Scan for the cell matching the given text and deliver its [X, Y] coordinate at center. 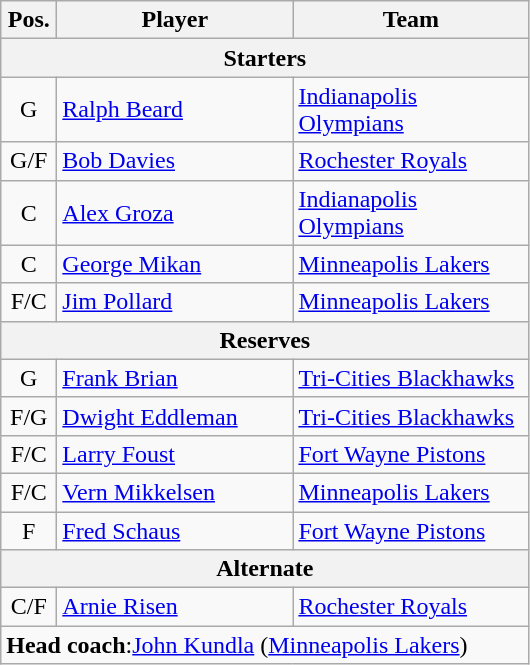
Vern Mikkelsen [175, 492]
Pos. [29, 20]
Alternate [265, 569]
G/F [29, 161]
Dwight Eddleman [175, 416]
Ralph Beard [175, 110]
F [29, 531]
Team [411, 20]
Head coach:John Kundla (Minneapolis Lakers) [265, 645]
Reserves [265, 340]
Player [175, 20]
Jim Pollard [175, 302]
Frank Brian [175, 378]
Larry Foust [175, 454]
Arnie Risen [175, 607]
Starters [265, 58]
Fred Schaus [175, 531]
C/F [29, 607]
Alex Groza [175, 212]
George Mikan [175, 264]
F/G [29, 416]
Bob Davies [175, 161]
